For the text-containing cell, return its midpoint in (X, Y) coordinate format. 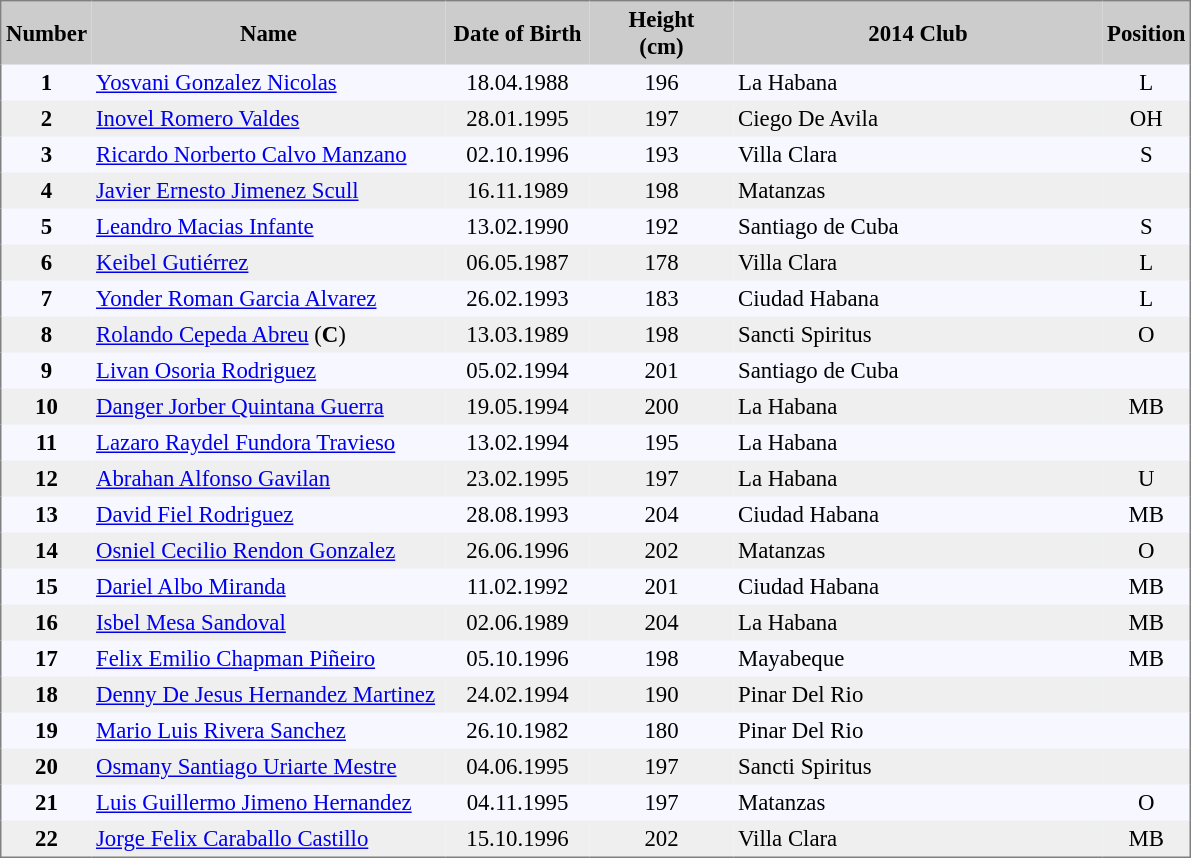
13.03.1989 (518, 334)
Danger Jorber Quintana Guerra (269, 406)
28.08.1993 (518, 514)
Yonder Roman Garcia Alvarez (269, 298)
Height(cm) (662, 33)
04.06.1995 (518, 766)
8 (46, 334)
13.02.1990 (518, 226)
183 (662, 298)
11 (46, 442)
24.02.1994 (518, 694)
18.04.1988 (518, 82)
Osmany Santiago Uriarte Mestre (269, 766)
Leandro Macias Infante (269, 226)
04.11.1995 (518, 802)
Ricardo Norberto Calvo Manzano (269, 154)
18 (46, 694)
6 (46, 262)
Dariel Albo Miranda (269, 586)
7 (46, 298)
193 (662, 154)
Luis Guillermo Jimeno Hernandez (269, 802)
16 (46, 622)
13 (46, 514)
2014 Club (918, 33)
16.11.1989 (518, 190)
9 (46, 370)
28.01.1995 (518, 118)
Date of Birth (518, 33)
20 (46, 766)
17 (46, 658)
12 (46, 478)
26.02.1993 (518, 298)
Number (46, 33)
05.02.1994 (518, 370)
4 (46, 190)
26.06.1996 (518, 550)
190 (662, 694)
Abrahan Alfonso Gavilan (269, 478)
Position (1146, 33)
Livan Osoria Rodriguez (269, 370)
05.10.1996 (518, 658)
178 (662, 262)
06.05.1987 (518, 262)
15 (46, 586)
5 (46, 226)
Denny De Jesus Hernandez Martinez (269, 694)
22 (46, 838)
10 (46, 406)
2 (46, 118)
180 (662, 730)
02.06.1989 (518, 622)
Lazaro Raydel Fundora Travieso (269, 442)
19 (46, 730)
Osniel Cecilio Rendon Gonzalez (269, 550)
14 (46, 550)
19.05.1994 (518, 406)
02.10.1996 (518, 154)
Ciego De Avila (918, 118)
26.10.1982 (518, 730)
13.02.1994 (518, 442)
Isbel Mesa Sandoval (269, 622)
Mario Luis Rivera Sanchez (269, 730)
Keibel Gutiérrez (269, 262)
11.02.1992 (518, 586)
Mayabeque (918, 658)
196 (662, 82)
200 (662, 406)
Rolando Cepeda Abreu (C) (269, 334)
U (1146, 478)
195 (662, 442)
3 (46, 154)
Felix Emilio Chapman Piñeiro (269, 658)
23.02.1995 (518, 478)
Yosvani Gonzalez Nicolas (269, 82)
Name (269, 33)
OH (1146, 118)
21 (46, 802)
1 (46, 82)
15.10.1996 (518, 838)
Inovel Romero Valdes (269, 118)
192 (662, 226)
Javier Ernesto Jimenez Scull (269, 190)
Jorge Felix Caraballo Castillo (269, 838)
David Fiel Rodriguez (269, 514)
